From the cell containing the given text, extract its center point as (x, y) coordinate. 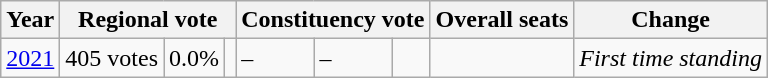
0.0% (194, 58)
Overall seats (502, 20)
2021 (30, 58)
Regional vote (148, 20)
Constituency vote (333, 20)
First time standing (671, 58)
Change (671, 20)
405 votes (112, 58)
Year (30, 20)
